Provide the (X, Y) coordinate of the cell's center where the given text is located.  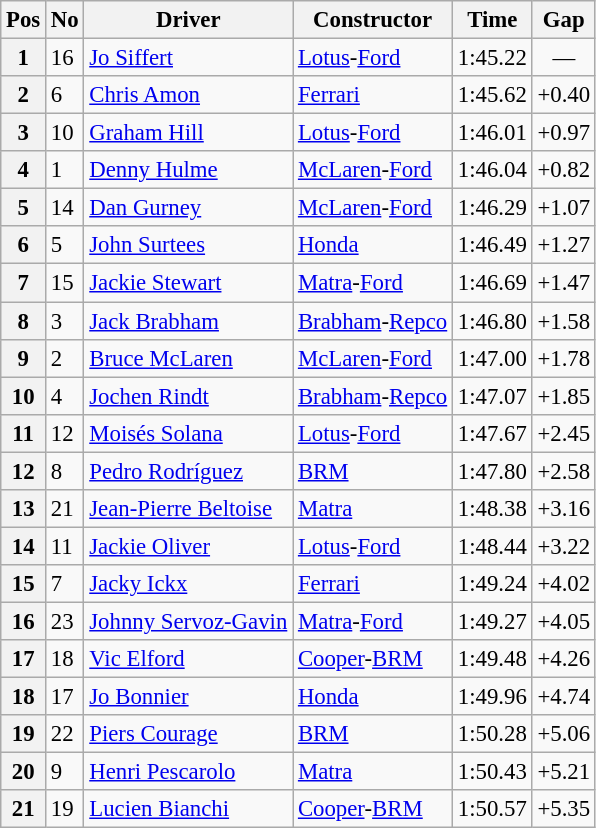
+0.40 (564, 95)
1:49.24 (493, 584)
Jo Siffert (188, 58)
Vic Elford (188, 659)
1:49.48 (493, 659)
Lucien Bianchi (188, 809)
Bruce McLaren (188, 358)
1:50.57 (493, 809)
+4.74 (564, 697)
Jackie Stewart (188, 283)
1:46.80 (493, 321)
— (564, 58)
John Surtees (188, 245)
+0.97 (564, 133)
+2.58 (564, 471)
+5.35 (564, 809)
Driver (188, 20)
Moisés Solana (188, 433)
1:46.49 (493, 245)
1:45.22 (493, 58)
Jochen Rindt (188, 396)
1:45.62 (493, 95)
Jo Bonnier (188, 697)
20 (24, 772)
+1.85 (564, 396)
1:47.00 (493, 358)
Piers Courage (188, 734)
+4.26 (564, 659)
1:46.04 (493, 170)
+3.22 (564, 546)
23 (65, 621)
1:49.27 (493, 621)
1:46.29 (493, 208)
Johnny Servoz-Gavin (188, 621)
+0.82 (564, 170)
Denny Hulme (188, 170)
+5.06 (564, 734)
1:50.28 (493, 734)
+1.07 (564, 208)
Gap (564, 20)
+1.27 (564, 245)
Pos (24, 20)
1:47.67 (493, 433)
+2.45 (564, 433)
Constructor (373, 20)
1:46.69 (493, 283)
Pedro Rodríguez (188, 471)
+1.78 (564, 358)
Graham Hill (188, 133)
+3.16 (564, 509)
Henri Pescarolo (188, 772)
1:48.44 (493, 546)
No (65, 20)
+1.47 (564, 283)
1:48.38 (493, 509)
1:46.01 (493, 133)
1:50.43 (493, 772)
Jacky Ickx (188, 584)
Dan Gurney (188, 208)
1:49.96 (493, 697)
1:47.07 (493, 396)
+1.58 (564, 321)
Jack Brabham (188, 321)
13 (24, 509)
+4.05 (564, 621)
Chris Amon (188, 95)
Time (493, 20)
+4.02 (564, 584)
1:47.80 (493, 471)
22 (65, 734)
Jean-Pierre Beltoise (188, 509)
Jackie Oliver (188, 546)
+5.21 (564, 772)
